Scan for the cell matching the given text and deliver its (x, y) coordinate at center. 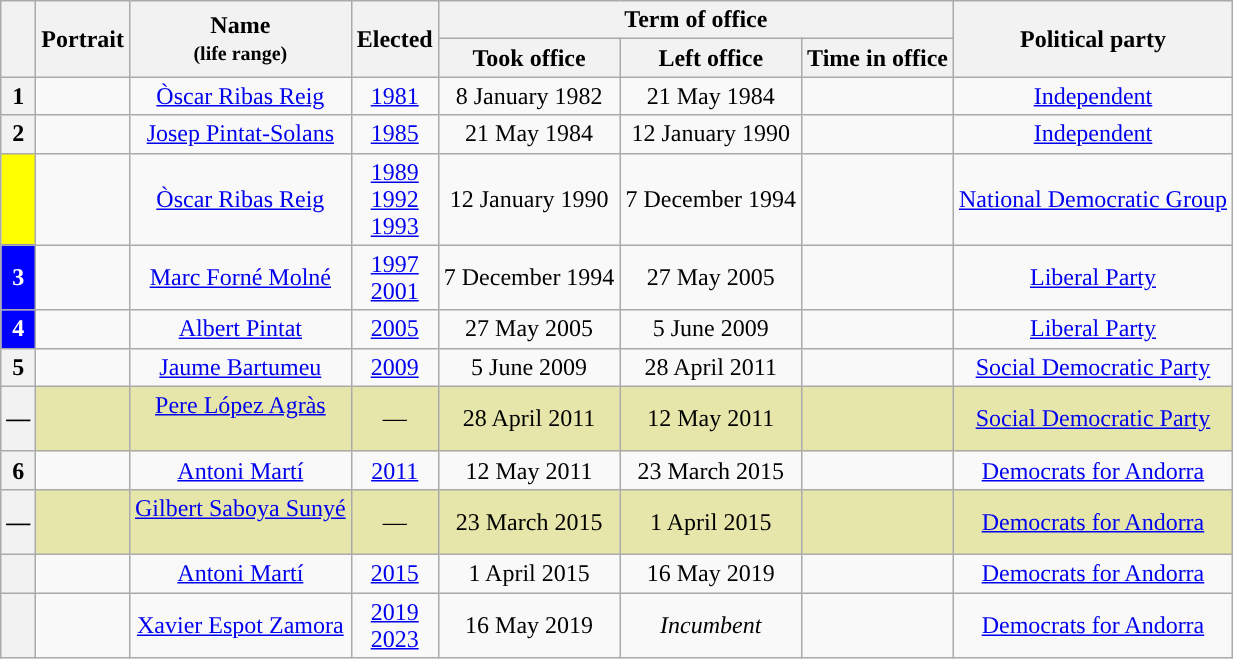
Political party (1092, 39)
Left office (711, 58)
1985 (394, 134)
Jaume Bartumeu (240, 367)
Xavier Espot Zamora (240, 624)
Term of office (696, 20)
Marc Forné Molné (240, 278)
2009 (394, 367)
5 (18, 367)
Portrait (83, 39)
198919921993 (394, 199)
Elected (394, 39)
2011 (394, 470)
4 (18, 329)
19972001 (394, 278)
3 (18, 278)
1 (18, 96)
Josep Pintat-Solans (240, 134)
20192023 (394, 624)
6 (18, 470)
2015 (394, 573)
Took office (529, 58)
2 (18, 134)
Gilbert Saboya Sunyé (240, 522)
National Democratic Group (1092, 199)
Albert Pintat (240, 329)
1981 (394, 96)
8 January 1982 (529, 96)
Name(life range) (240, 39)
Pere López Agràs (240, 418)
2005 (394, 329)
Time in office (878, 58)
Incumbent (711, 624)
